Scan for the cell matching the given text and deliver its [X, Y] coordinate at center. 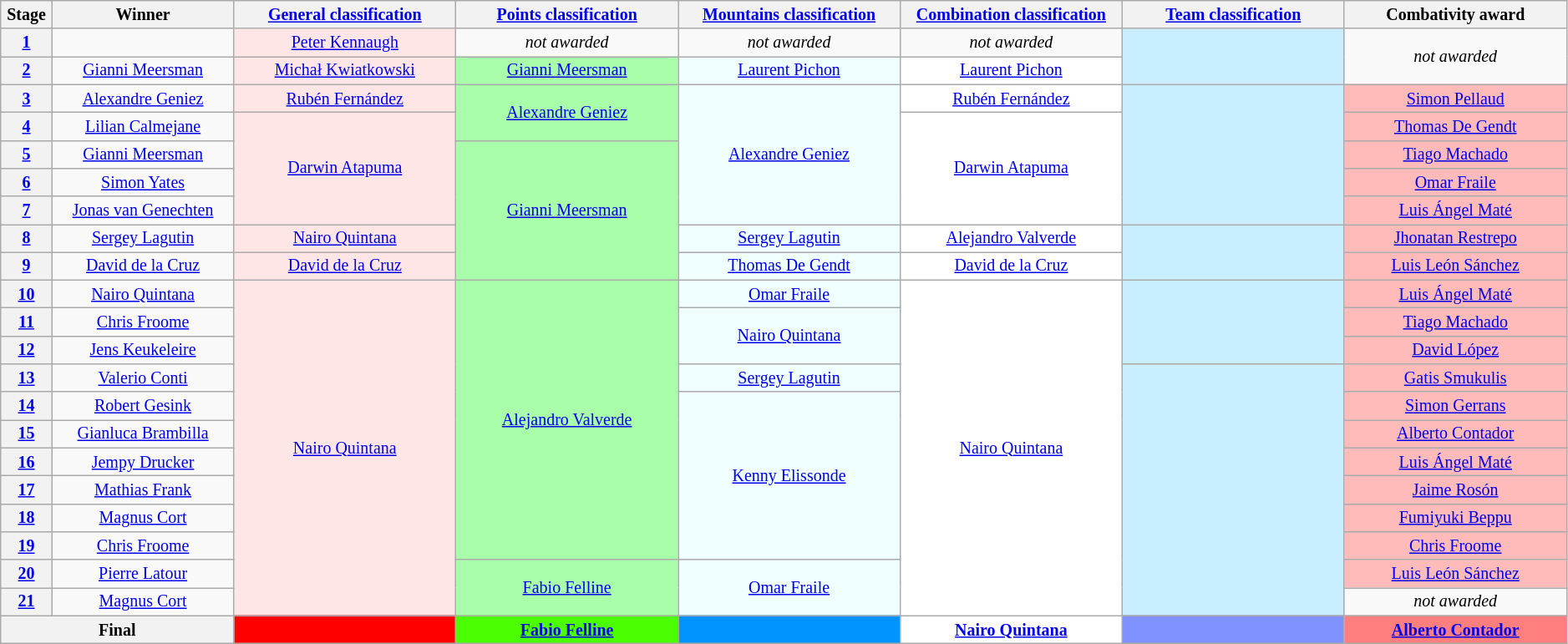
6 [27, 182]
10 [27, 294]
Kenny Elissonde [789, 476]
Jaime Rosón [1455, 489]
2 [27, 70]
Michał Kwiatkowski [345, 70]
Lilian Calmejane [143, 127]
11 [27, 322]
20 [27, 573]
David López [1455, 351]
Fumiyuki Beppu [1455, 518]
7 [27, 210]
Winner [143, 15]
8 [27, 239]
Points classification [567, 15]
Mountains classification [789, 15]
Stage [27, 15]
Jhonatan Restrepo [1455, 239]
Jonas van Genechten [143, 210]
12 [27, 351]
Jempy Drucker [143, 463]
Team classification [1233, 15]
Final [117, 630]
16 [27, 463]
21 [27, 601]
15 [27, 434]
Combination classification [1011, 15]
Simon Gerrans [1455, 406]
13 [27, 378]
3 [27, 99]
Simon Yates [143, 182]
General classification [345, 15]
9 [27, 266]
19 [27, 546]
17 [27, 489]
5 [27, 154]
Peter Kennaugh [345, 43]
Jens Keukeleire [143, 351]
Valerio Conti [143, 378]
1 [27, 43]
Mathias Frank [143, 489]
14 [27, 406]
Combativity award [1455, 15]
Gianluca Brambilla [143, 434]
Pierre Latour [143, 573]
Simon Pellaud [1455, 99]
18 [27, 518]
Gatis Smukulis [1455, 378]
4 [27, 127]
Robert Gesink [143, 406]
